Pinpoint the cell where the given text exists, returning its [X, Y] midpoint coordinate. 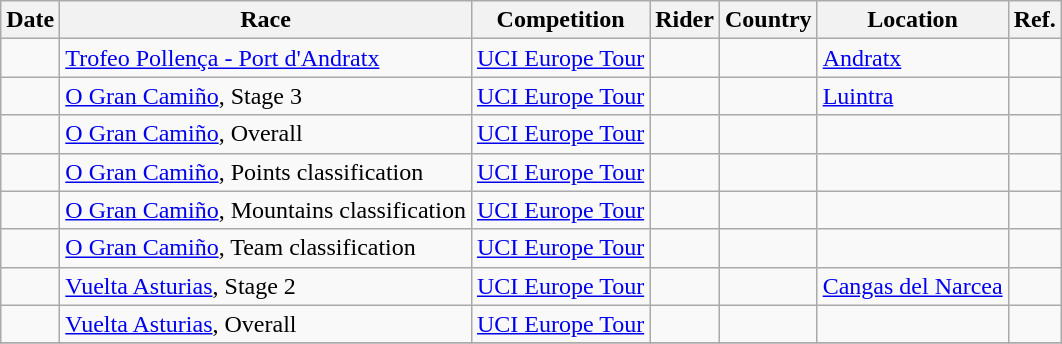
Cangas del Narcea [912, 286]
O Gran Camiño, Overall [266, 134]
Trofeo Pollença - Port d'Andratx [266, 58]
Location [912, 20]
Andratx [912, 58]
O Gran Camiño, Team classification [266, 248]
O Gran Camiño, Stage 3 [266, 96]
Vuelta Asturias, Overall [266, 324]
Ref. [1034, 20]
O Gran Camiño, Mountains classification [266, 210]
Country [768, 20]
O Gran Camiño, Points classification [266, 172]
Date [30, 20]
Race [266, 20]
Luintra [912, 96]
Competition [560, 20]
Rider [685, 20]
Vuelta Asturias, Stage 2 [266, 286]
